Identify which cell holds the provided text, then report its (x, y) central coordinate. 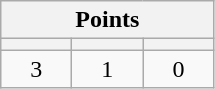
Points (108, 20)
1 (108, 69)
0 (178, 69)
3 (36, 69)
